Output the (x, y) coordinate of the center of the cell containing the given text.  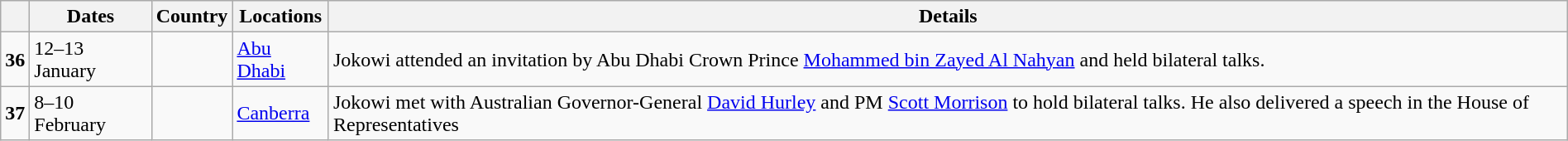
Country (192, 17)
Canberra (281, 113)
12–13 January (91, 60)
8–10 February (91, 113)
Details (948, 17)
37 (15, 113)
36 (15, 60)
Abu Dhabi (281, 60)
Dates (91, 17)
Locations (281, 17)
Jokowi attended an invitation by Abu Dhabi Crown Prince Mohammed bin Zayed Al Nahyan and held bilateral talks. (948, 60)
